Determine the (x, y) coordinate at the center of the cell enclosing the given text.  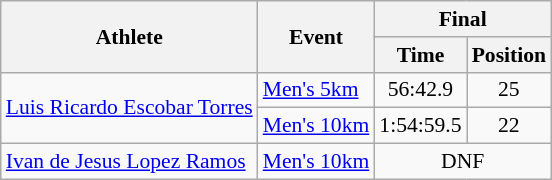
22 (509, 126)
Ivan de Jesus Lopez Ramos (130, 162)
25 (509, 90)
Athlete (130, 36)
DNF (462, 162)
56:42.9 (420, 90)
Luis Ricardo Escobar Torres (130, 108)
Event (316, 36)
1:54:59.5 (420, 126)
Men's 5km (316, 90)
Position (509, 55)
Final (462, 19)
Time (420, 55)
